Return the (x, y) coordinate for the center point of the cell that contains the specified text.  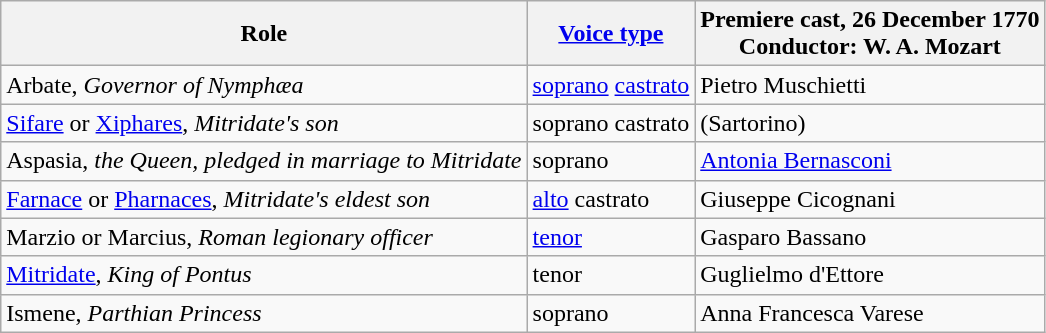
Arbate, Governor of Nymphæa (264, 85)
Role (264, 34)
Guglielmo d'Ettore (870, 275)
alto castrato (611, 199)
Farnace or Pharnaces, Mitridate's eldest son (264, 199)
Pietro Muschietti (870, 85)
Sifare or Xiphares, Mitridate's son (264, 123)
Anna Francesca Varese (870, 313)
Giuseppe Cicognani (870, 199)
Aspasia, the Queen, pledged in marriage to Mitridate (264, 161)
(Sartorino) (870, 123)
Premiere cast, 26 December 1770Conductor: W. A. Mozart (870, 34)
Gasparo Bassano (870, 237)
Voice type (611, 34)
Marzio or Marcius, Roman legionary officer (264, 237)
Ismene, Parthian Princess (264, 313)
Antonia Bernasconi (870, 161)
Mitridate, King of Pontus (264, 275)
